Determine the (X, Y) coordinate at the center of the cell enclosing the given text.  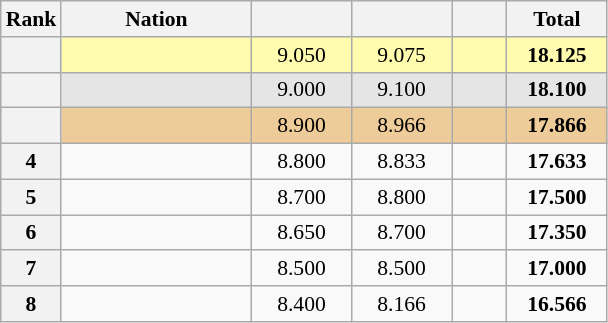
8.400 (301, 304)
7 (32, 269)
8.166 (402, 304)
Total (557, 19)
Rank (32, 19)
Nation (156, 19)
4 (32, 162)
9.000 (301, 90)
9.050 (301, 55)
17.350 (557, 233)
8 (32, 304)
17.866 (557, 126)
9.075 (402, 55)
17.000 (557, 269)
17.633 (557, 162)
18.125 (557, 55)
8.833 (402, 162)
8.966 (402, 126)
8.650 (301, 233)
18.100 (557, 90)
16.566 (557, 304)
8.900 (301, 126)
17.500 (557, 197)
5 (32, 197)
6 (32, 233)
9.100 (402, 90)
